Scan for the cell matching the given text and deliver its [x, y] coordinate at center. 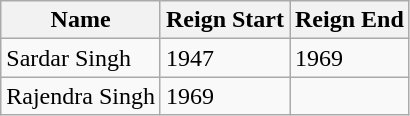
1947 [224, 58]
Reign Start [224, 20]
Rajendra Singh [81, 96]
Name [81, 20]
Sardar Singh [81, 58]
Reign End [350, 20]
